From the cell containing the given text, extract its center point as (x, y) coordinate. 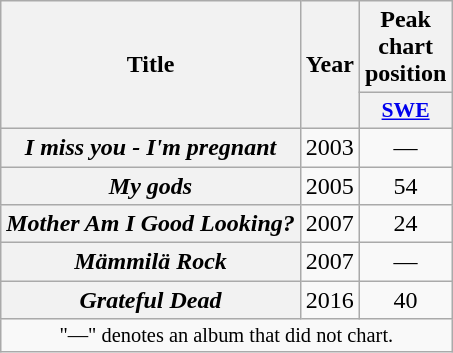
Mother Am I Good Looking? (151, 224)
2005 (330, 185)
Peak chart position (405, 47)
2016 (330, 300)
Year (330, 65)
2003 (330, 147)
Title (151, 65)
Grateful Dead (151, 300)
Mämmilä Rock (151, 262)
I miss you - I'm pregnant (151, 147)
"—" denotes an album that did not chart. (226, 336)
24 (405, 224)
SWE (405, 111)
40 (405, 300)
My gods (151, 185)
54 (405, 185)
